Locate the cell with the specified text and output its [x, y] center coordinate. 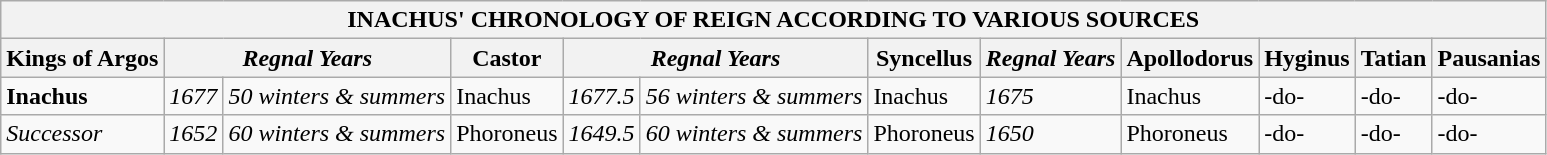
Syncellus [924, 58]
50 winters & summers [337, 96]
1649.5 [602, 134]
Successor [82, 134]
Castor [507, 58]
Kings of Argos [82, 58]
INACHUS' CHRONOLOGY OF REIGN ACCORDING TO VARIOUS SOURCES [774, 20]
Pausanias [1489, 58]
1675 [1050, 96]
Hyginus [1307, 58]
56 winters & summers [754, 96]
Tatian [1394, 58]
1677.5 [602, 96]
Apollodorus [1190, 58]
1652 [194, 134]
1677 [194, 96]
1650 [1050, 134]
